Capture the cell that displays the provided text and extract its (x, y) central coordinate. 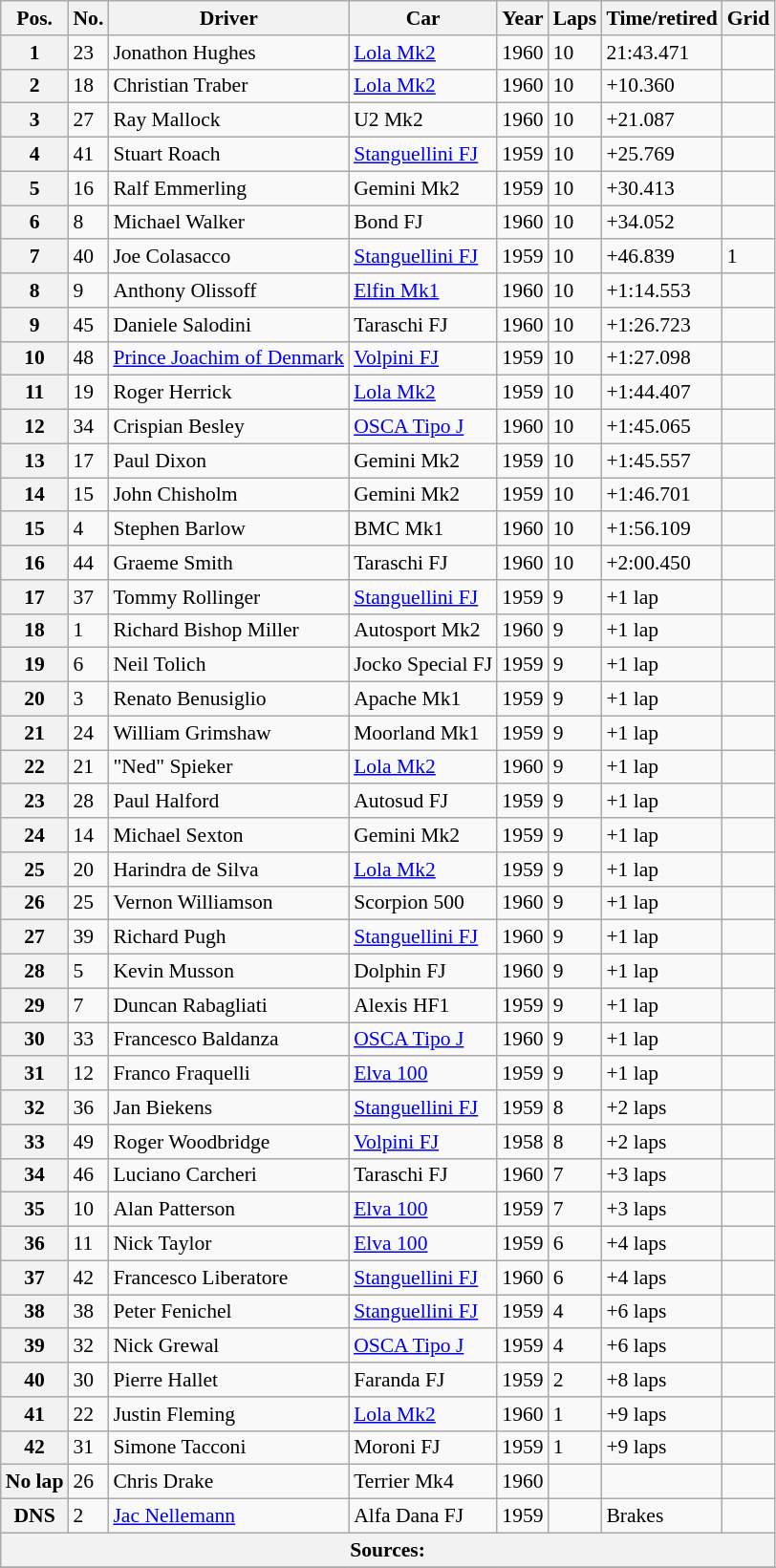
Laps (575, 18)
Sources: (388, 1550)
Jan Biekens (228, 1107)
Driver (228, 18)
Vernon Williamson (228, 903)
+21.087 (661, 120)
John Chisholm (228, 495)
Moorland Mk1 (422, 733)
48 (88, 358)
+2:00.450 (661, 563)
Peter Fenichel (228, 1312)
Michael Sexton (228, 835)
44 (88, 563)
No. (88, 18)
49 (88, 1142)
Pos. (34, 18)
Richard Pugh (228, 937)
+1:27.098 (661, 358)
Nick Grewal (228, 1346)
William Grimshaw (228, 733)
46 (88, 1175)
Prince Joachim of Denmark (228, 358)
Car (422, 18)
DNS (34, 1516)
Terrier Mk4 (422, 1482)
Kevin Musson (228, 972)
Harindra de Silva (228, 870)
Ralf Emmerling (228, 188)
45 (88, 325)
Paul Dixon (228, 461)
+1:56.109 (661, 529)
Franco Fraquelli (228, 1074)
+1:46.701 (661, 495)
Jocko Special FJ (422, 665)
Renato Benusiglio (228, 699)
13 (34, 461)
+1:44.407 (661, 393)
21:43.471 (661, 53)
+1:14.553 (661, 290)
35 (34, 1210)
Nick Taylor (228, 1244)
Christian Traber (228, 86)
Neil Tolich (228, 665)
Alfa Dana FJ (422, 1516)
Michael Walker (228, 223)
+34.052 (661, 223)
Bond FJ (422, 223)
+10.360 (661, 86)
29 (34, 1005)
Autosport Mk2 (422, 631)
+1:45.557 (661, 461)
BMC Mk1 (422, 529)
Roger Herrick (228, 393)
Justin Fleming (228, 1414)
Pierre Hallet (228, 1380)
No lap (34, 1482)
+46.839 (661, 257)
+25.769 (661, 155)
Grid (749, 18)
Apache Mk1 (422, 699)
Tommy Rollinger (228, 597)
Time/retired (661, 18)
Moroni FJ (422, 1448)
1958 (522, 1142)
Simone Tacconi (228, 1448)
Dolphin FJ (422, 972)
+30.413 (661, 188)
Duncan Rabagliati (228, 1005)
Francesco Baldanza (228, 1040)
U2 Mk2 (422, 120)
Elfin Mk1 (422, 290)
Daniele Salodini (228, 325)
Chris Drake (228, 1482)
Scorpion 500 (422, 903)
Stuart Roach (228, 155)
+1:26.723 (661, 325)
Paul Halford (228, 802)
Faranda FJ (422, 1380)
Ray Mallock (228, 120)
Jac Nellemann (228, 1516)
"Ned" Spieker (228, 767)
Brakes (661, 1516)
Francesco Liberatore (228, 1278)
Richard Bishop Miller (228, 631)
+8 laps (661, 1380)
Year (522, 18)
Stephen Barlow (228, 529)
+1:45.065 (661, 427)
Crispian Besley (228, 427)
Jonathon Hughes (228, 53)
Autosud FJ (422, 802)
Graeme Smith (228, 563)
Alexis HF1 (422, 1005)
Anthony Olissoff (228, 290)
Roger Woodbridge (228, 1142)
Joe Colasacco (228, 257)
Luciano Carcheri (228, 1175)
Alan Patterson (228, 1210)
